Return the [X, Y] coordinate for the center point of the cell that contains the specified text.  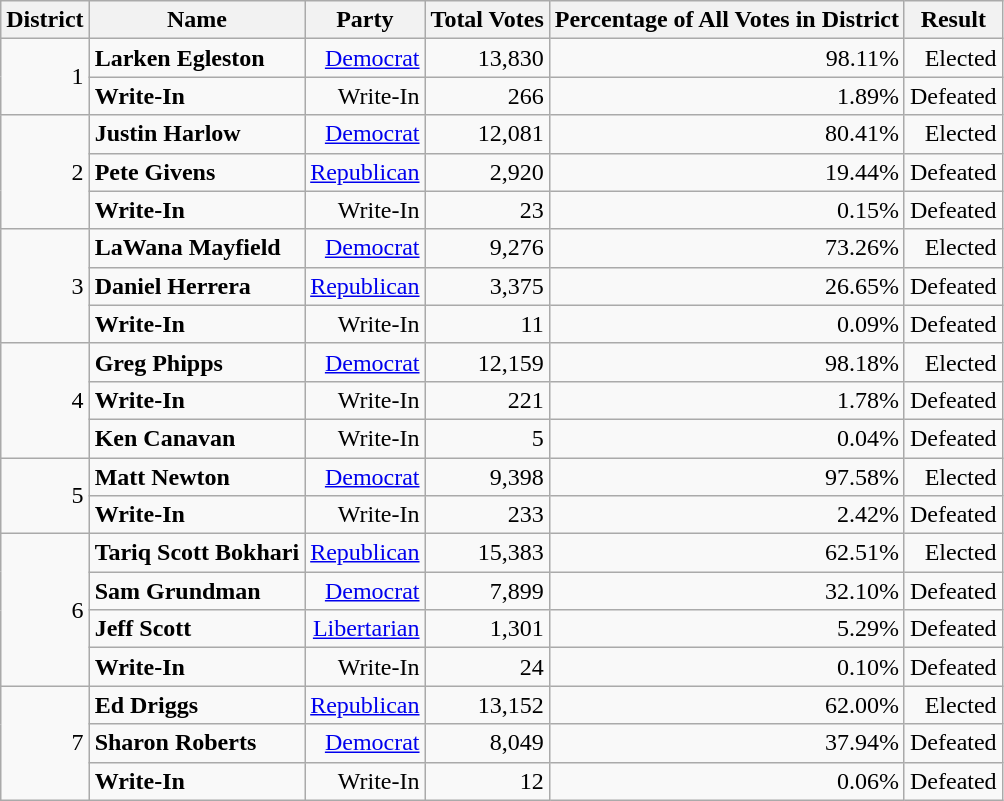
7 [45, 743]
15,383 [487, 553]
Sam Grundman [197, 591]
1,301 [487, 629]
80.41% [726, 134]
0.15% [726, 210]
62.51% [726, 553]
Libertarian [365, 629]
0.10% [726, 667]
9,398 [487, 477]
98.11% [726, 58]
0.09% [726, 324]
Sharon Roberts [197, 743]
97.58% [726, 477]
District [45, 20]
Result [953, 20]
11 [487, 324]
Matt Newton [197, 477]
3,375 [487, 286]
LaWana Mayfield [197, 248]
3 [45, 286]
37.94% [726, 743]
12,081 [487, 134]
221 [487, 400]
Daniel Herrera [197, 286]
1 [45, 77]
Ken Canavan [197, 438]
233 [487, 515]
9,276 [487, 248]
Total Votes [487, 20]
62.00% [726, 705]
98.18% [726, 362]
2 [45, 172]
12 [487, 781]
266 [487, 96]
Tariq Scott Bokhari [197, 553]
Larken Egleston [197, 58]
Percentage of All Votes in District [726, 20]
Pete Givens [197, 172]
24 [487, 667]
23 [487, 210]
Justin Harlow [197, 134]
6 [45, 610]
8,049 [487, 743]
Party [365, 20]
13,830 [487, 58]
5.29% [726, 629]
32.10% [726, 591]
Greg Phipps [197, 362]
Ed Driggs [197, 705]
2.42% [726, 515]
0.06% [726, 781]
26.65% [726, 286]
4 [45, 400]
1.89% [726, 96]
19.44% [726, 172]
73.26% [726, 248]
0.04% [726, 438]
Jeff Scott [197, 629]
Name [197, 20]
2,920 [487, 172]
13,152 [487, 705]
12,159 [487, 362]
1.78% [726, 400]
7,899 [487, 591]
